Locate the cell with the specified text and output its [X, Y] center coordinate. 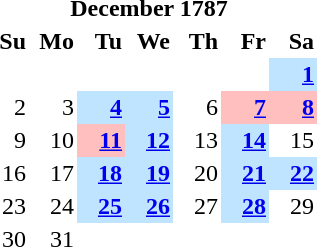
Tu [101, 42]
15 [293, 140]
21 [245, 174]
3 [53, 108]
10 [53, 140]
17 [53, 174]
12 [149, 140]
18 [101, 174]
4 [101, 108]
11 [101, 140]
20 [197, 174]
29 [293, 206]
22 [293, 174]
1 [293, 74]
25 [101, 206]
Th [197, 42]
8 [293, 108]
27 [197, 206]
6 [197, 108]
24 [53, 206]
26 [149, 206]
Fr [245, 42]
5 [149, 108]
28 [245, 206]
Mo [53, 42]
14 [245, 140]
Sa [293, 42]
7 [245, 108]
19 [149, 174]
We [149, 42]
13 [197, 140]
